Scan for the cell matching the given text and deliver its [x, y] coordinate at center. 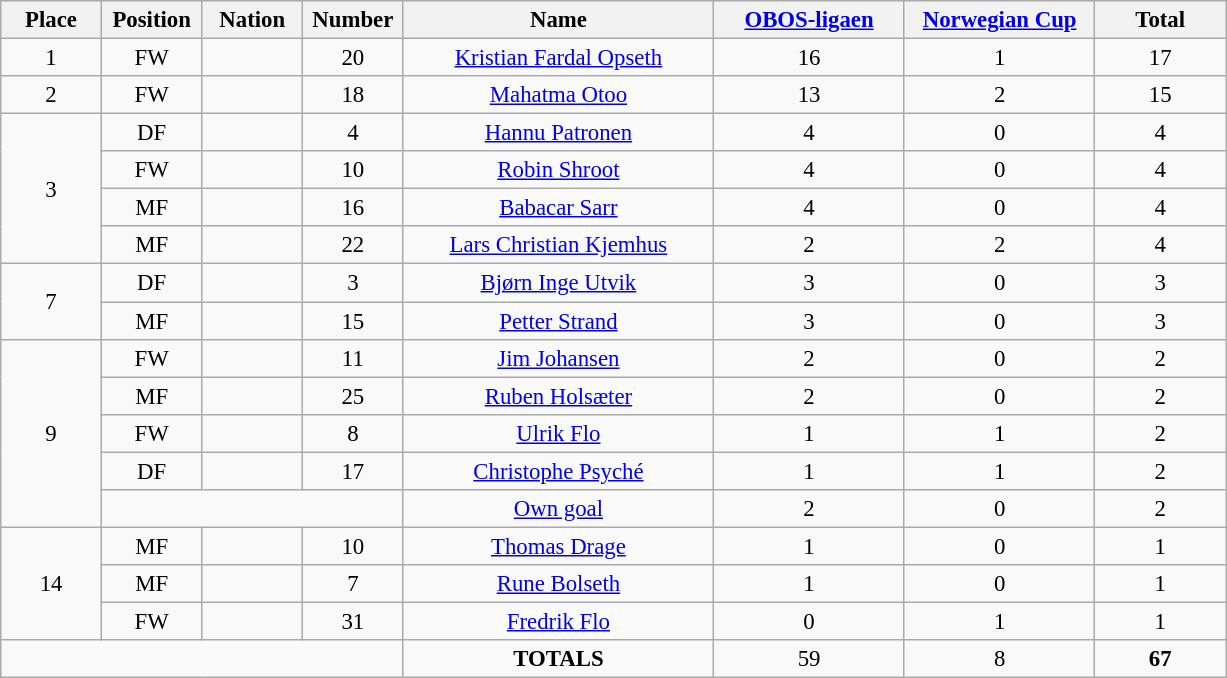
9 [52, 433]
20 [354, 58]
Rune Bolseth [558, 584]
11 [354, 358]
Mahatma Otoo [558, 95]
Kristian Fardal Opseth [558, 58]
Robin Shroot [558, 170]
Own goal [558, 509]
Ruben Holsæter [558, 396]
31 [354, 621]
Ulrik Flo [558, 433]
TOTALS [558, 659]
13 [810, 95]
Total [1160, 20]
Place [52, 20]
Christophe Psyché [558, 471]
Number [354, 20]
Name [558, 20]
Fredrik Flo [558, 621]
Lars Christian Kjemhus [558, 245]
Position [152, 20]
Babacar Sarr [558, 208]
Petter Strand [558, 321]
Jim Johansen [558, 358]
18 [354, 95]
OBOS-ligaen [810, 20]
14 [52, 584]
67 [1160, 659]
22 [354, 245]
Nation [252, 20]
25 [354, 396]
Bjørn Inge Utvik [558, 283]
59 [810, 659]
Thomas Drage [558, 546]
Hannu Patronen [558, 133]
Norwegian Cup [1000, 20]
